Capture the cell that displays the provided text and extract its (X, Y) central coordinate. 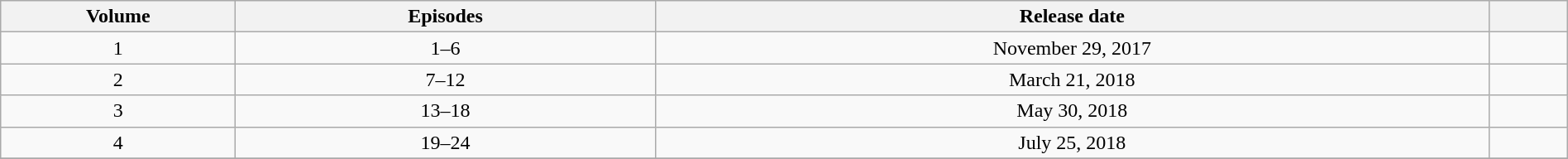
Episodes (445, 17)
Release date (1072, 17)
1 (118, 48)
2 (118, 79)
1–6 (445, 48)
3 (118, 111)
November 29, 2017 (1072, 48)
19–24 (445, 142)
May 30, 2018 (1072, 111)
13–18 (445, 111)
7–12 (445, 79)
July 25, 2018 (1072, 142)
4 (118, 142)
March 21, 2018 (1072, 79)
Volume (118, 17)
